Output the [X, Y] coordinate of the center of the cell containing the given text.  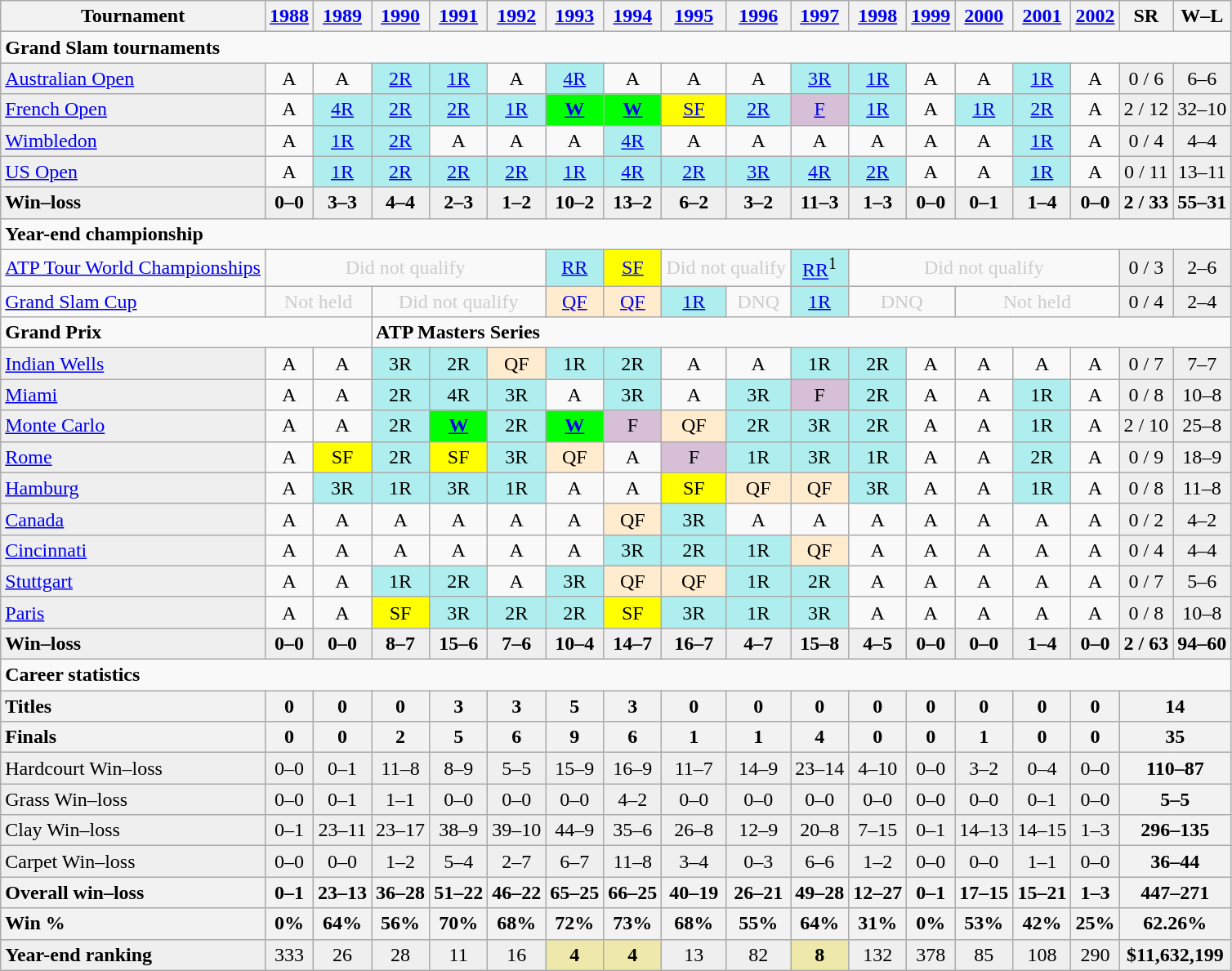
1999 [931, 16]
14 [1175, 706]
W–L [1203, 16]
1996 [758, 16]
US Open [133, 172]
Finals [133, 737]
Hardcourt Win–loss [133, 768]
132 [877, 955]
$11,632,199 [1175, 955]
15–9 [575, 768]
11–3 [820, 203]
16 [516, 955]
Win % [133, 924]
447–271 [1175, 893]
53% [984, 924]
16–9 [632, 768]
6–7 [575, 861]
9 [575, 737]
49–28 [820, 893]
8–9 [459, 768]
2 [400, 737]
18–9 [1203, 457]
2–3 [459, 203]
13–11 [1203, 172]
2–4 [1203, 302]
Carpet Win–loss [133, 861]
82 [758, 955]
28 [400, 955]
13 [694, 955]
Hamburg [133, 488]
296–135 [1175, 830]
35–6 [632, 830]
15–8 [820, 643]
36–28 [400, 893]
12–9 [758, 830]
15–6 [459, 643]
3–3 [343, 203]
1997 [820, 16]
11 [459, 955]
Paris [133, 612]
Monte Carlo [133, 426]
13–2 [632, 203]
94–60 [1203, 643]
32–10 [1203, 110]
42% [1042, 924]
38–9 [459, 830]
1998 [877, 16]
2 / 63 [1146, 643]
290 [1095, 955]
23–17 [400, 830]
378 [931, 955]
85 [984, 955]
ATP Tour World Championships [133, 268]
1989 [343, 16]
Grand Prix [186, 333]
1988 [289, 16]
23–11 [343, 830]
Grand Slam tournaments [616, 47]
0 / 3 [1146, 268]
55% [758, 924]
2001 [1042, 16]
Miami [133, 395]
62.26% [1175, 924]
0–3 [758, 861]
65–25 [575, 893]
110–87 [1175, 768]
51–22 [459, 893]
15–21 [1042, 893]
1995 [694, 16]
25% [1095, 924]
2–7 [516, 861]
14–9 [758, 768]
7–15 [877, 830]
4–5 [877, 643]
Indian Wells [133, 364]
36–44 [1175, 861]
73% [632, 924]
14–15 [1042, 830]
0 / 2 [1146, 519]
1994 [632, 16]
ATP Masters Series [801, 333]
26–21 [758, 893]
66–25 [632, 893]
Grand Slam Cup [133, 302]
Year-end ranking [133, 955]
35 [1175, 737]
Rome [133, 457]
26–8 [694, 830]
Grass Win–loss [133, 799]
Clay Win–loss [133, 830]
4–10 [877, 768]
Australian Open [133, 78]
4–7 [758, 643]
40–19 [694, 893]
0 / 6 [1146, 78]
108 [1042, 955]
7–6 [516, 643]
Career statistics [616, 675]
3–4 [694, 861]
0 / 9 [1146, 457]
17–15 [984, 893]
Wimbledon [133, 141]
70% [459, 924]
1990 [400, 16]
44–9 [575, 830]
0–4 [1042, 768]
12–27 [877, 893]
14–13 [984, 830]
8–7 [400, 643]
31% [877, 924]
16–7 [694, 643]
39–10 [516, 830]
14–7 [632, 643]
Cincinnati [133, 550]
French Open [133, 110]
55–31 [1203, 203]
10–2 [575, 203]
1993 [575, 16]
2 / 10 [1146, 426]
1991 [459, 16]
5–6 [1203, 581]
23–13 [343, 893]
0 / 11 [1146, 172]
Overall win–loss [133, 893]
RR1 [820, 268]
7–7 [1203, 364]
23–14 [820, 768]
RR [575, 268]
333 [289, 955]
72% [575, 924]
8 [820, 955]
SR [1146, 16]
26 [343, 955]
2 / 12 [1146, 110]
Titles [133, 706]
2 / 33 [1146, 203]
5–4 [459, 861]
Year-end championship [616, 234]
20–8 [820, 830]
10–4 [575, 643]
11–7 [694, 768]
56% [400, 924]
1992 [516, 16]
2000 [984, 16]
2002 [1095, 16]
6–2 [694, 203]
2–6 [1203, 268]
46–22 [516, 893]
25–8 [1203, 426]
Tournament [133, 16]
Stuttgart [133, 581]
Canada [133, 519]
